From the cell containing the given text, extract its center point as (x, y) coordinate. 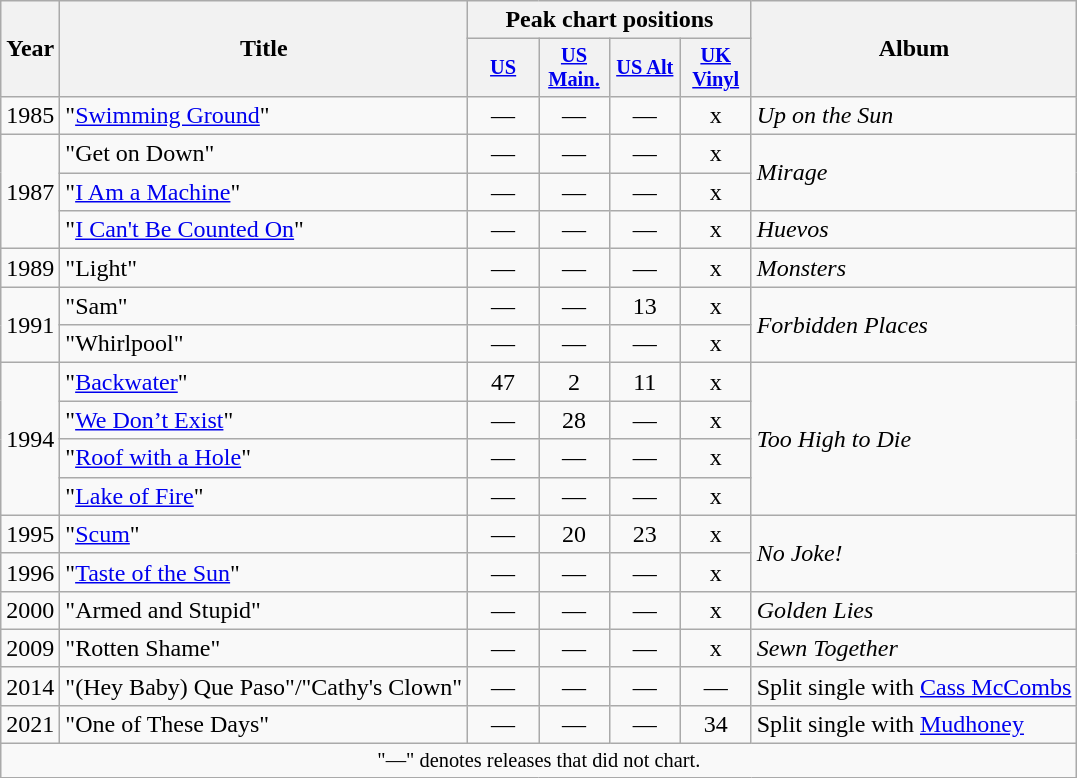
"Taste of the Sun" (264, 572)
"Rotten Shame" (264, 648)
"Scum" (264, 534)
"One of These Days" (264, 724)
2009 (30, 648)
1995 (30, 534)
"We Don’t Exist" (264, 420)
"Armed and Stupid" (264, 610)
"Get on Down" (264, 154)
US Main. (574, 68)
"Backwater" (264, 382)
1985 (30, 115)
1987 (30, 192)
1996 (30, 572)
28 (574, 420)
No Joke! (914, 553)
1994 (30, 439)
11 (644, 382)
"Light" (264, 268)
"I Am a Machine" (264, 192)
Monsters (914, 268)
"(Hey Baby) Que Paso"/"Cathy's Clown" (264, 686)
"Whirlpool" (264, 344)
Huevos (914, 230)
1989 (30, 268)
Forbidden Places (914, 325)
US (504, 68)
Split single with Cass McCombs (914, 686)
"Swimming Ground" (264, 115)
2021 (30, 724)
20 (574, 534)
"Sam" (264, 306)
Peak chart positions (610, 20)
Too High to Die (914, 439)
13 (644, 306)
Sewn Together (914, 648)
"I Can't Be Counted On" (264, 230)
1991 (30, 325)
US Alt (644, 68)
47 (504, 382)
2014 (30, 686)
Golden Lies (914, 610)
34 (716, 724)
Mirage (914, 173)
Title (264, 49)
"Roof with a Hole" (264, 458)
2 (574, 382)
2000 (30, 610)
"Lake of Fire" (264, 496)
Split single with Mudhoney (914, 724)
UK Vinyl (716, 68)
Up on the Sun (914, 115)
Year (30, 49)
23 (644, 534)
"—" denotes releases that did not chart. (539, 761)
Album (914, 49)
